Provide the [x, y] coordinate of the cell's center where the given text is located.  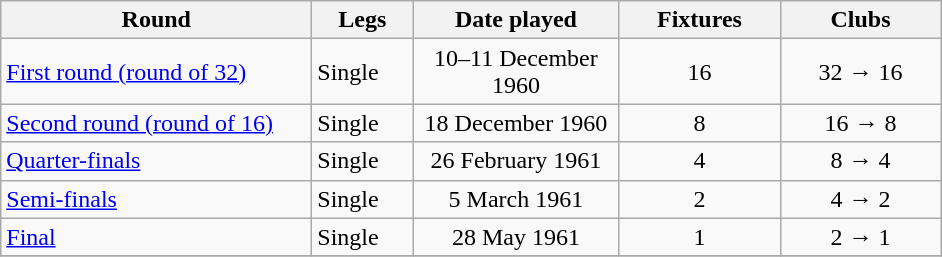
16 → 8 [860, 123]
Quarter-finals [156, 161]
8 → 4 [860, 161]
Second round (round of 16) [156, 123]
Semi-finals [156, 199]
2 [700, 199]
1 [700, 237]
Round [156, 20]
28 May 1961 [516, 237]
Legs [362, 20]
First round (round of 32) [156, 72]
4 → 2 [860, 199]
16 [700, 72]
Final [156, 237]
2 → 1 [860, 237]
18 December 1960 [516, 123]
26 February 1961 [516, 161]
8 [700, 123]
4 [700, 161]
32 → 16 [860, 72]
10–11 December 1960 [516, 72]
Clubs [860, 20]
Fixtures [700, 20]
Date played [516, 20]
5 March 1961 [516, 199]
